Provide the (X, Y) coordinate of the cell's center where the given text is located.  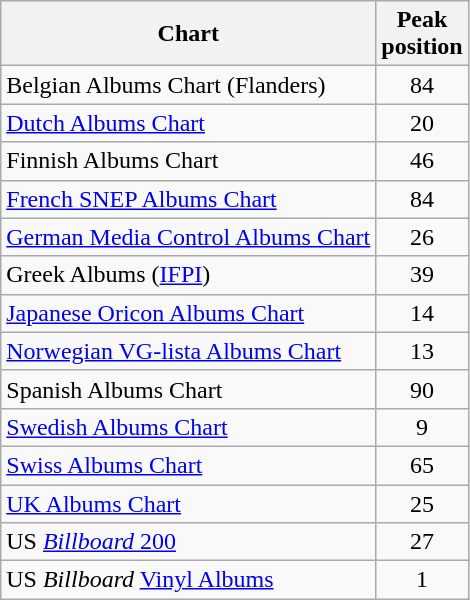
Japanese Oricon Albums Chart (188, 313)
Spanish Albums Chart (188, 389)
Belgian Albums Chart (Flanders) (188, 85)
Norwegian VG-lista Albums Chart (188, 351)
46 (422, 161)
Greek Albums (IFPI) (188, 275)
UK Albums Chart (188, 503)
39 (422, 275)
Swiss Albums Chart (188, 465)
1 (422, 580)
Swedish Albums Chart (188, 427)
9 (422, 427)
US Billboard Vinyl Albums (188, 580)
French SNEP Albums Chart (188, 199)
14 (422, 313)
German Media Control Albums Chart (188, 237)
Finnish Albums Chart (188, 161)
Peakposition (422, 34)
US Billboard 200 (188, 542)
20 (422, 123)
27 (422, 542)
25 (422, 503)
Chart (188, 34)
Dutch Albums Chart (188, 123)
90 (422, 389)
26 (422, 237)
13 (422, 351)
65 (422, 465)
